Identify which cell holds the provided text, then report its (X, Y) central coordinate. 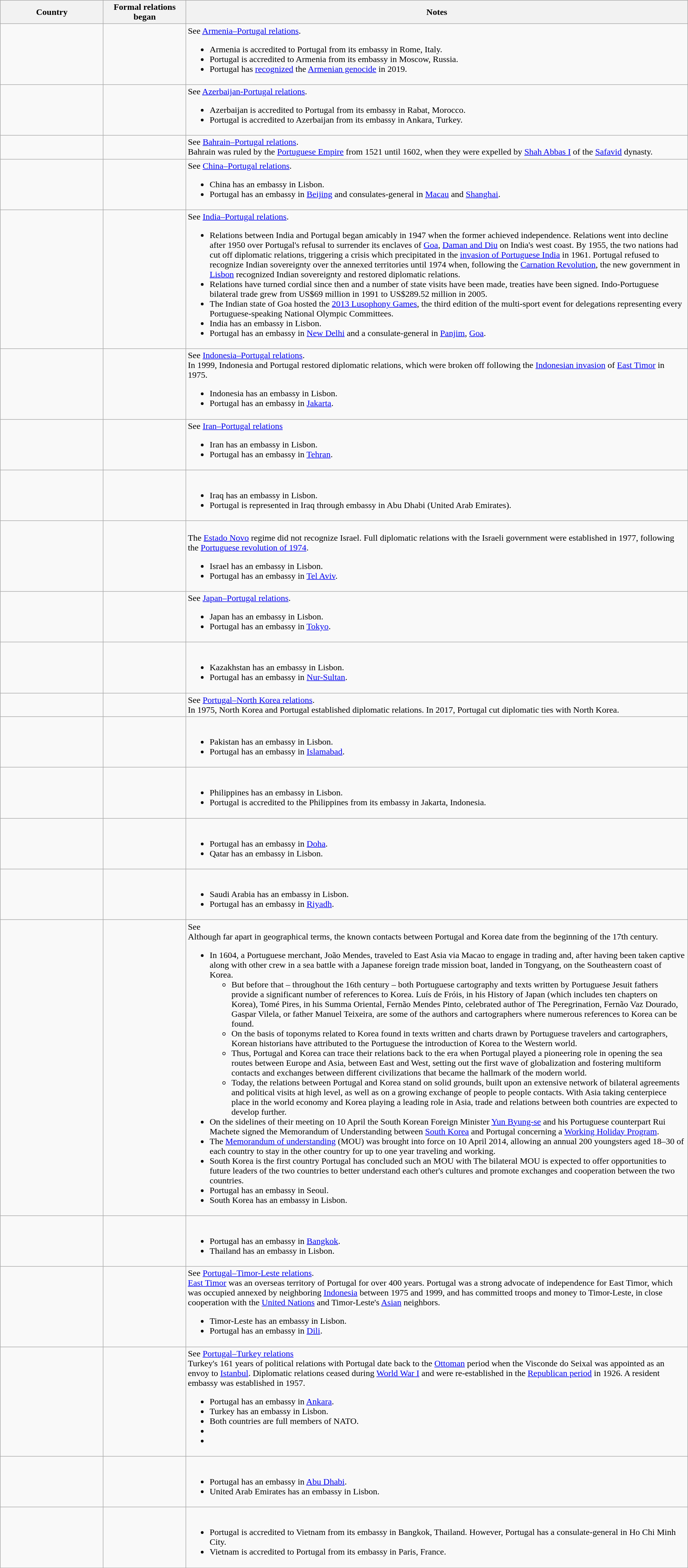
See Iran–Portugal relationsIran has an embassy in Lisbon.Portugal has an embassy in Tehran. (437, 445)
Portugal has an embassy in Bangkok.Thailand has an embassy in Lisbon. (437, 1241)
Pakistan has an embassy in Lisbon.Portugal has an embassy in Islamabad. (437, 742)
See China–Portugal relations.China has an embassy in Lisbon.Portugal has an embassy in Beijing and consulates-general in Macau and Shanghai. (437, 184)
See Japan–Portugal relations.Japan has an embassy in Lisbon.Portugal has an embassy in Tokyo. (437, 617)
Philippines has an embassy in Lisbon.Portugal is accredited to the Philippines from its embassy in Jakarta, Indonesia. (437, 793)
Iraq has an embassy in Lisbon.Portugal is represented in Iraq through embassy in Abu Dhabi (United Arab Emirates). (437, 495)
Portugal has an embassy in Abu Dhabi.United Arab Emirates has an embassy in Lisbon. (437, 1482)
Kazakhstan has an embassy in Lisbon.Portugal has an embassy in Nur-Sultan. (437, 667)
Formal relations began (144, 12)
Saudi Arabia has an embassy in Lisbon.Portugal has an embassy in Riyadh. (437, 894)
Portugal has an embassy in Doha.Qatar has an embassy in Lisbon. (437, 844)
Notes (437, 12)
Country (52, 12)
